Extract the [X, Y] coordinate from the center of the cell holding the provided text.  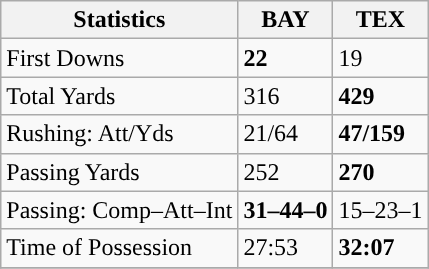
Total Yards [120, 96]
19 [380, 58]
429 [380, 96]
TEX [380, 20]
27:53 [286, 248]
22 [286, 58]
Statistics [120, 20]
270 [380, 172]
316 [286, 96]
47/159 [380, 134]
Passing Yards [120, 172]
15–23–1 [380, 210]
First Downs [120, 58]
21/64 [286, 134]
Time of Possession [120, 248]
252 [286, 172]
Passing: Comp–Att–Int [120, 210]
32:07 [380, 248]
BAY [286, 20]
Rushing: Att/Yds [120, 134]
31–44–0 [286, 210]
